Provide the (x, y) coordinate of the cell's center where the given text is located.  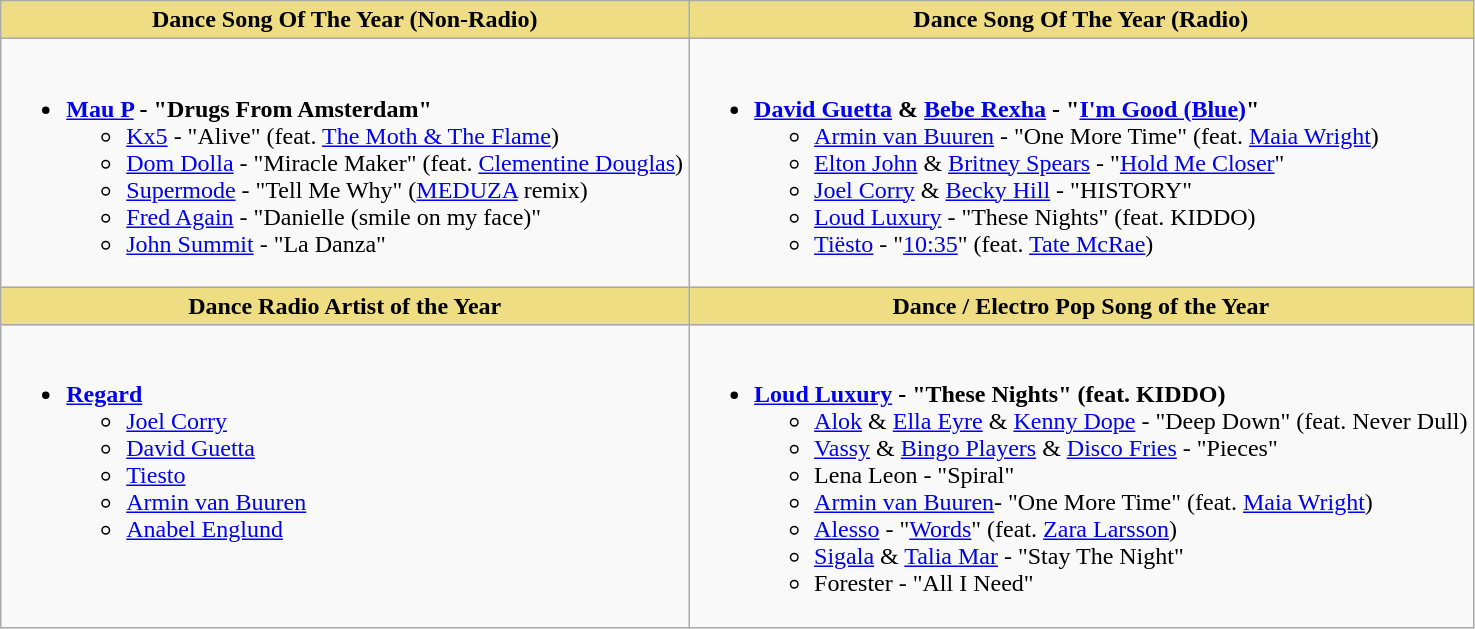
RegardJoel CorryDavid GuettaTiestoArmin van BuurenAnabel Englund (345, 476)
Dance Song Of The Year (Non-Radio) (345, 20)
Dance Radio Artist of the Year (345, 306)
Dance Song Of The Year (Radio) (1081, 20)
Dance / Electro Pop Song of the Year (1081, 306)
